From the cell containing the given text, extract its center point as [X, Y] coordinate. 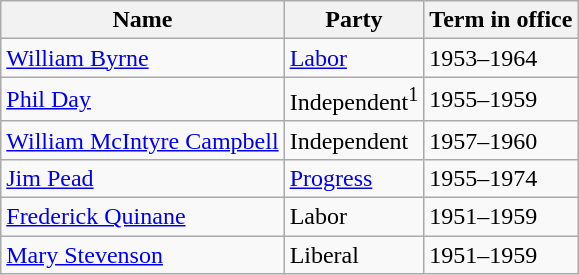
Liberal [354, 255]
Mary Stevenson [142, 255]
Name [142, 20]
1955–1974 [501, 178]
Jim Pead [142, 178]
William McIntyre Campbell [142, 140]
Independent [354, 140]
Progress [354, 178]
William Byrne [142, 58]
1957–1960 [501, 140]
1953–1964 [501, 58]
Frederick Quinane [142, 217]
Term in office [501, 20]
Party [354, 20]
Phil Day [142, 100]
Independent1 [354, 100]
1955–1959 [501, 100]
